Search for the cell housing the specified text and yield its [x, y] center coordinate. 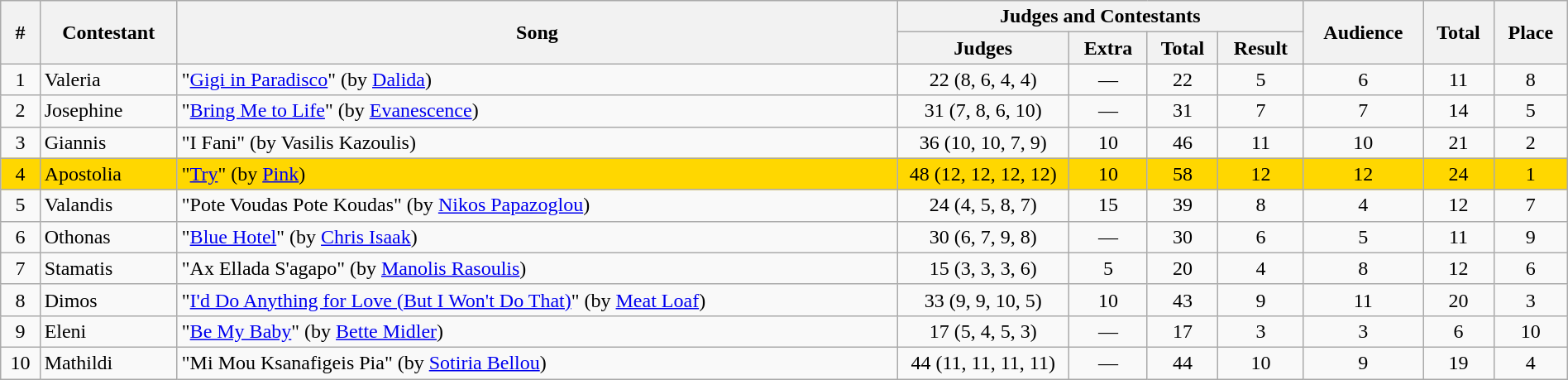
14 [1459, 111]
# [20, 32]
Result [1260, 48]
"Be My Baby" (by Bette Midler) [537, 331]
30 (6, 7, 9, 8) [983, 237]
Apostolia [108, 174]
Dimos [108, 300]
17 [1183, 331]
Place [1530, 32]
Judges [983, 48]
44 (11, 11, 11, 11) [983, 363]
Giannis [108, 142]
Extra [1108, 48]
17 (5, 4, 5, 3) [983, 331]
31 [1183, 111]
19 [1459, 363]
31 (7, 8, 6, 10) [983, 111]
"Pote Voudas Pote Koudas" (by Nikos Papazoglou) [537, 205]
"I'd Do Anything for Love (But I Won't Do That)" (by Meat Loaf) [537, 300]
46 [1183, 142]
Stamatis [108, 268]
15 [1108, 205]
58 [1183, 174]
30 [1183, 237]
Judges and Contestants [1101, 17]
"Bring Me to Life" (by Evanescence) [537, 111]
Eleni [108, 331]
Audience [1363, 32]
Contestant [108, 32]
21 [1459, 142]
Song [537, 32]
22 (8, 6, 4, 4) [983, 79]
"Try" (by Pink) [537, 174]
Othonas [108, 237]
"Blue Hotel" (by Chris Isaak) [537, 237]
39 [1183, 205]
Valeria [108, 79]
Josephine [108, 111]
24 (4, 5, 8, 7) [983, 205]
44 [1183, 363]
"Mi Mou Ksanafigeis Pia" (by Sotiria Bellou) [537, 363]
36 (10, 10, 7, 9) [983, 142]
"I Fani" (by Vasilis Kazoulis) [537, 142]
"Ax Ellada S'agapo" (by Manolis Rasoulis) [537, 268]
Mathildi [108, 363]
24 [1459, 174]
33 (9, 9, 10, 5) [983, 300]
"Gigi in Paradisco" (by Dalida) [537, 79]
22 [1183, 79]
15 (3, 3, 3, 6) [983, 268]
48 (12, 12, 12, 12) [983, 174]
43 [1183, 300]
Valandis [108, 205]
